Return [x, y] of the center of cell containing provided text 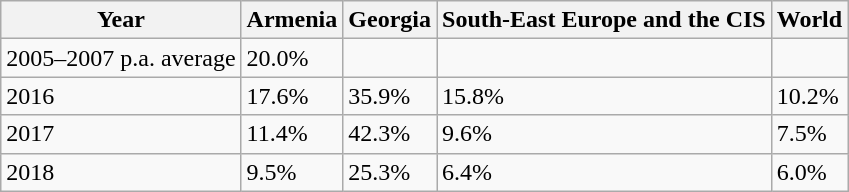
World [809, 20]
42.3% [390, 134]
25.3% [390, 172]
10.2% [809, 96]
2017 [121, 134]
20.0% [292, 58]
2005–2007 p.a. average [121, 58]
Armenia [292, 20]
9.5% [292, 172]
South-East Europe and the CIS [604, 20]
15.8% [604, 96]
11.4% [292, 134]
35.9% [390, 96]
6.0% [809, 172]
9.6% [604, 134]
17.6% [292, 96]
6.4% [604, 172]
Georgia [390, 20]
2018 [121, 172]
2016 [121, 96]
Year [121, 20]
7.5% [809, 134]
